From the cell containing the given text, extract its center point as (X, Y) coordinate. 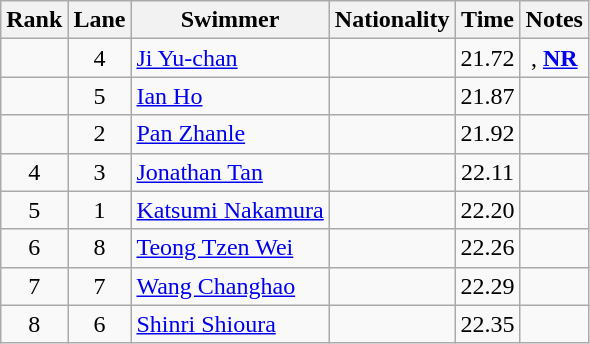
Wang Changhao (230, 286)
22.20 (488, 210)
Swimmer (230, 20)
Jonathan Tan (230, 172)
21.92 (488, 134)
Katsumi Nakamura (230, 210)
Pan Zhanle (230, 134)
22.26 (488, 248)
22.35 (488, 324)
Shinri Shioura (230, 324)
Nationality (392, 20)
2 (100, 134)
Ji Yu-chan (230, 58)
Lane (100, 20)
Ian Ho (230, 96)
Time (488, 20)
3 (100, 172)
22.29 (488, 286)
21.72 (488, 58)
21.87 (488, 96)
Rank (34, 20)
, NR (554, 58)
1 (100, 210)
22.11 (488, 172)
Notes (554, 20)
Teong Tzen Wei (230, 248)
